Return the (X, Y) coordinate for the center point of the cell that contains the specified text.  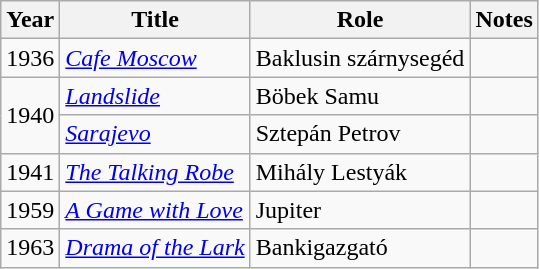
Year (30, 20)
Böbek Samu (360, 96)
1940 (30, 115)
1963 (30, 248)
Sarajevo (155, 134)
Notes (504, 20)
Jupiter (360, 210)
A Game with Love (155, 210)
Bankigazgató (360, 248)
Cafe Moscow (155, 58)
1959 (30, 210)
Landslide (155, 96)
Mihály Lestyák (360, 172)
Baklusin szárnysegéd (360, 58)
Role (360, 20)
Drama of the Lark (155, 248)
1941 (30, 172)
Sztepán Petrov (360, 134)
Title (155, 20)
1936 (30, 58)
The Talking Robe (155, 172)
